Return [x, y] of the center of cell containing provided text 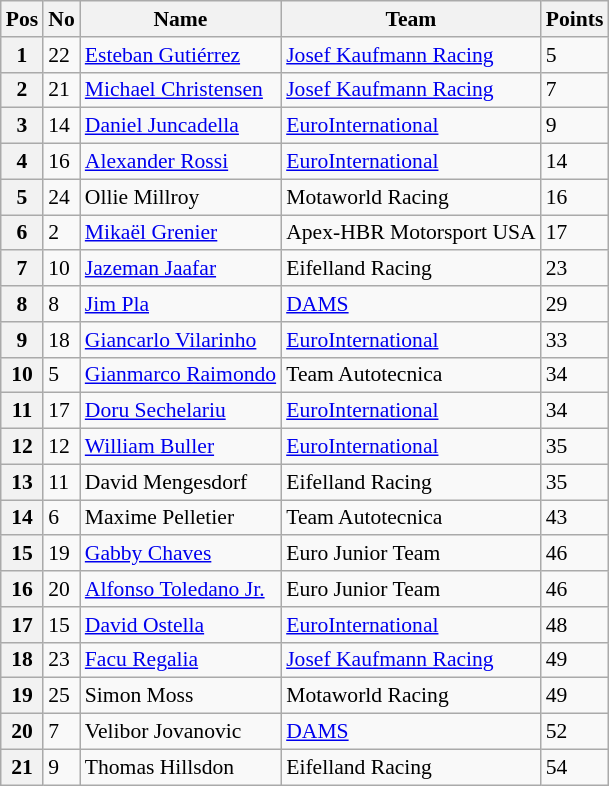
Simon Moss [180, 696]
Velibor Jovanovic [180, 732]
Pos [22, 19]
54 [575, 767]
William Buller [180, 447]
Ollie Millroy [180, 197]
4 [22, 162]
25 [62, 696]
22 [62, 55]
Points [575, 19]
No [62, 19]
Facu Regalia [180, 660]
Thomas Hillsdon [180, 767]
Daniel Juncadella [180, 126]
Gianmarco Raimondo [180, 375]
Maxime Pelletier [180, 518]
David Ostella [180, 625]
Jazeman Jaafar [180, 269]
Name [180, 19]
3 [22, 126]
Gabby Chaves [180, 554]
52 [575, 732]
Alexander Rossi [180, 162]
48 [575, 625]
Mikaël Grenier [180, 233]
Doru Sechelariu [180, 411]
Alfonso Toledano Jr. [180, 589]
13 [22, 482]
43 [575, 518]
Team [411, 19]
Michael Christensen [180, 90]
Apex-HBR Motorsport USA [411, 233]
Esteban Gutiérrez [180, 55]
24 [62, 197]
Jim Pla [180, 304]
33 [575, 340]
29 [575, 304]
David Mengesdorf [180, 482]
1 [22, 55]
Giancarlo Vilarinho [180, 340]
